For the text-containing cell, return its midpoint in [X, Y] coordinate format. 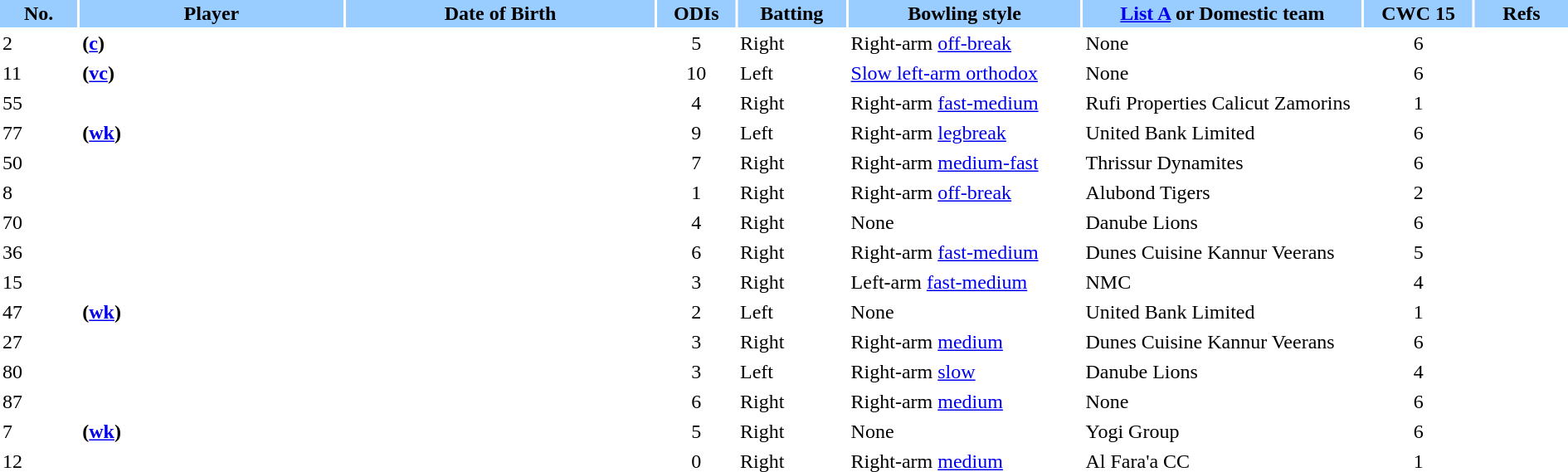
70 [38, 222]
Date of Birth [499, 13]
(vc) [211, 73]
27 [38, 342]
Batting [791, 13]
Thrissur Dynamites [1222, 163]
Rufi Properties Calicut Zamorins [1222, 103]
8 [38, 192]
Slow left-arm orthodox [965, 73]
80 [38, 372]
(c) [211, 43]
87 [38, 401]
15 [38, 282]
Right-arm legbreak [965, 133]
Right-arm medium-fast [965, 163]
47 [38, 312]
ODIs [697, 13]
Bowling style [965, 13]
Left-arm fast-medium [965, 282]
10 [697, 73]
Yogi Group [1222, 431]
List A or Domestic team [1222, 13]
9 [697, 133]
77 [38, 133]
No. [38, 13]
Right-arm slow [965, 372]
36 [38, 252]
Refs [1522, 13]
NMC [1222, 282]
50 [38, 163]
Player [211, 13]
55 [38, 103]
11 [38, 73]
Alubond Tigers [1222, 192]
CWC 15 [1419, 13]
